Return (x, y) of the center of cell containing provided text 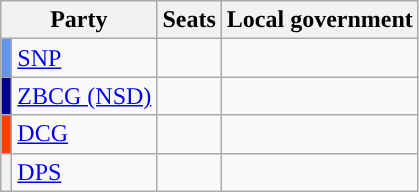
DPS (84, 172)
Local government (320, 20)
ZBCG (NSD) (84, 96)
Party (79, 20)
SNP (84, 58)
DCG (84, 134)
Seats (189, 20)
